Return [x, y] of the center of cell containing provided text 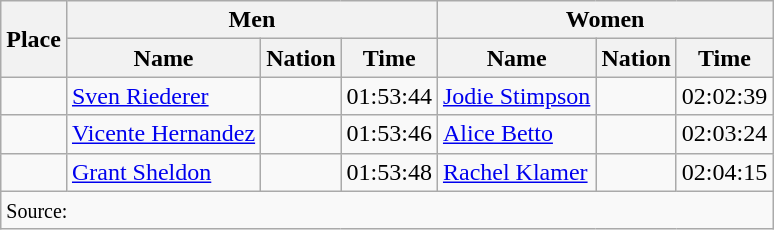
Alice Betto [516, 134]
Rachel Klamer [516, 172]
02:02:39 [724, 96]
Vicente Hernandez [163, 134]
02:04:15 [724, 172]
Sven Riederer [163, 96]
Source: [387, 210]
Place [34, 39]
01:53:48 [389, 172]
01:53:44 [389, 96]
Grant Sheldon [163, 172]
01:53:46 [389, 134]
02:03:24 [724, 134]
Jodie Stimpson [516, 96]
Women [604, 20]
Men [252, 20]
